Find where the given text appears and provide that cell's center as (x, y) coordinate. 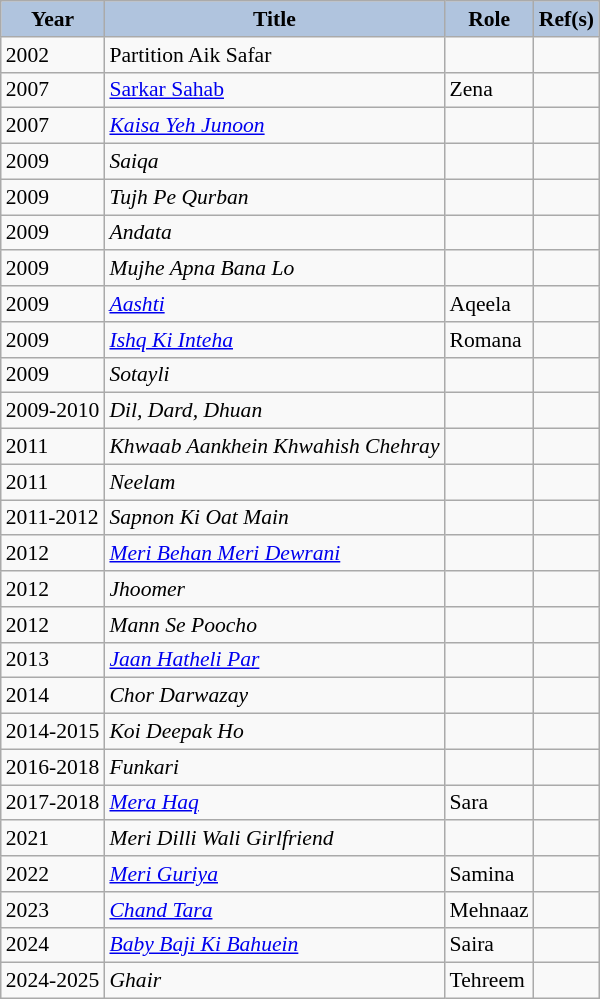
Dil, Dard, Dhuan (274, 411)
Saiqa (274, 162)
Ref(s) (566, 19)
2011-2012 (53, 518)
2021 (53, 839)
2014-2015 (53, 732)
Role (490, 19)
Romana (490, 340)
Aashti (274, 304)
Tehreem (490, 981)
Aqeela (490, 304)
Jaan Hatheli Par (274, 660)
Jhoomer (274, 589)
Mera Haq (274, 803)
Sotayli (274, 375)
Ghair (274, 981)
Meri Behan Meri Dewrani (274, 554)
Chand Tara (274, 910)
2024-2025 (53, 981)
Samina (490, 874)
Baby Baji Ki Bahuein (274, 945)
Khwaab Aankhein Khwahish Chehray (274, 447)
2014 (53, 696)
Funkari (274, 767)
2023 (53, 910)
Saira (490, 945)
2016-2018 (53, 767)
Title (274, 19)
2022 (53, 874)
Sara (490, 803)
2002 (53, 55)
Sarkar Sahab (274, 90)
Partition Aik Safar (274, 55)
Ishq Ki Inteha (274, 340)
Mujhe Apna Bana Lo (274, 269)
Mann Se Poocho (274, 625)
2009-2010 (53, 411)
Zena (490, 90)
Chor Darwazay (274, 696)
Sapnon Ki Oat Main (274, 518)
Meri Dilli Wali Girlfriend (274, 839)
Meri Guriya (274, 874)
2017-2018 (53, 803)
2024 (53, 945)
Tujh Pe Qurban (274, 197)
2013 (53, 660)
Neelam (274, 482)
Andata (274, 233)
Year (53, 19)
Mehnaaz (490, 910)
Koi Deepak Ho (274, 732)
Kaisa Yeh Junoon (274, 126)
